Pinpoint the cell where the given text exists, returning its [X, Y] midpoint coordinate. 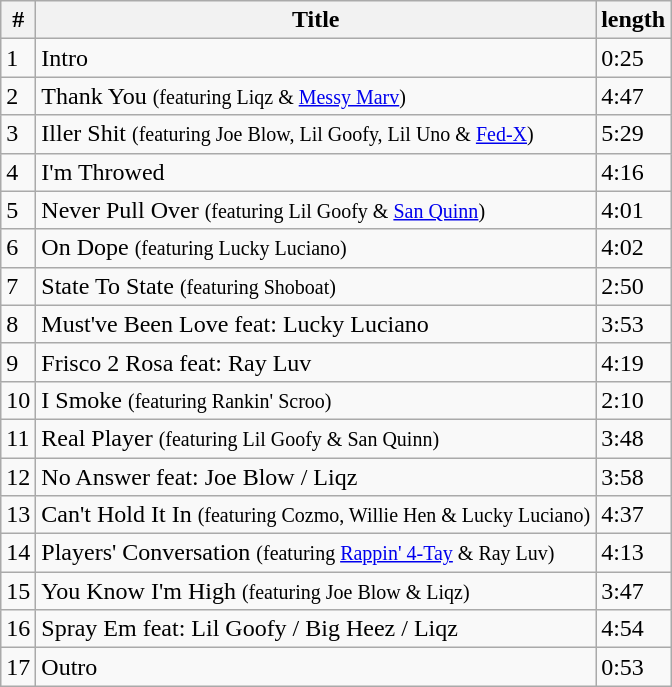
Spray Em feat: Lil Goofy / Big Heez / Liqz [316, 629]
14 [18, 553]
8 [18, 324]
On Dope (featuring Lucky Luciano) [316, 248]
Thank You (featuring Liqz & Messy Marv) [316, 96]
Never Pull Over (featuring Lil Goofy & San Quinn) [316, 210]
4 [18, 172]
Players' Conversation (featuring Rappin' 4-Tay & Ray Luv) [316, 553]
15 [18, 591]
0:53 [634, 667]
4:02 [634, 248]
5:29 [634, 134]
Title [316, 20]
4:16 [634, 172]
9 [18, 362]
# [18, 20]
I Smoke (featuring Rankin' Scroo) [316, 400]
3:47 [634, 591]
11 [18, 438]
2:50 [634, 286]
length [634, 20]
1 [18, 58]
Must've Been Love feat: Lucky Luciano [316, 324]
6 [18, 248]
16 [18, 629]
3:53 [634, 324]
2:10 [634, 400]
3:48 [634, 438]
0:25 [634, 58]
5 [18, 210]
Iller Shit (featuring Joe Blow, Lil Goofy, Lil Uno & Fed-X) [316, 134]
You Know I'm High (featuring Joe Blow & Liqz) [316, 591]
Frisco 2 Rosa feat: Ray Luv [316, 362]
3:58 [634, 477]
Intro [316, 58]
Can't Hold It In (featuring Cozmo, Willie Hen & Lucky Luciano) [316, 515]
No Answer feat: Joe Blow / Liqz [316, 477]
4:37 [634, 515]
Outro [316, 667]
2 [18, 96]
13 [18, 515]
I'm Throwed [316, 172]
7 [18, 286]
12 [18, 477]
State To State (featuring Shoboat) [316, 286]
17 [18, 667]
Real Player (featuring Lil Goofy & San Quinn) [316, 438]
4:54 [634, 629]
4:47 [634, 96]
3 [18, 134]
10 [18, 400]
4:01 [634, 210]
4:13 [634, 553]
4:19 [634, 362]
